Search for the cell housing the specified text and yield its (X, Y) center coordinate. 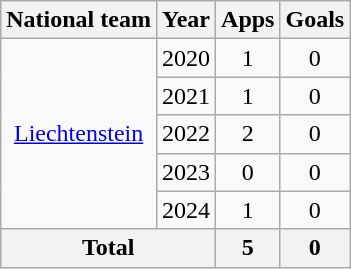
Goals (315, 20)
Liechtenstein (79, 134)
2021 (186, 96)
2 (248, 134)
National team (79, 20)
5 (248, 248)
Apps (248, 20)
2020 (186, 58)
Year (186, 20)
Total (108, 248)
2022 (186, 134)
2024 (186, 210)
2023 (186, 172)
